Output the (X, Y) coordinate of the center of the cell containing the given text.  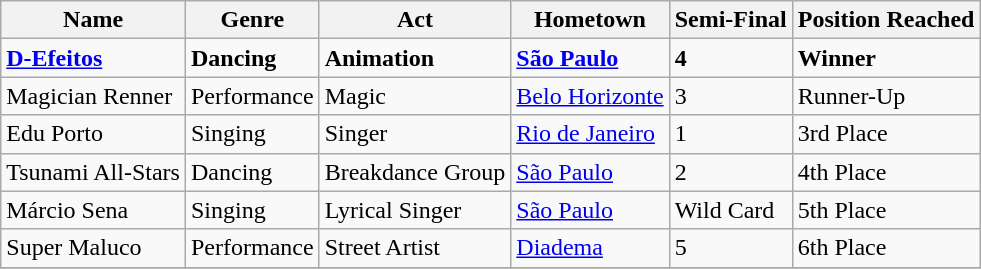
Wild Card (730, 210)
6th Place (886, 248)
5 (730, 248)
Position Reached (886, 20)
2 (730, 172)
D-Efeitos (94, 58)
Márcio Sena (94, 210)
Tsunami All-Stars (94, 172)
Genre (252, 20)
Diadema (590, 248)
Runner-Up (886, 96)
1 (730, 134)
Edu Porto (94, 134)
Rio de Janeiro (590, 134)
Street Artist (415, 248)
Breakdance Group (415, 172)
Winner (886, 58)
Lyrical Singer (415, 210)
3 (730, 96)
Semi-Final (730, 20)
Act (415, 20)
3rd Place (886, 134)
Name (94, 20)
Hometown (590, 20)
Singer (415, 134)
Super Maluco (94, 248)
4th Place (886, 172)
4 (730, 58)
Magic (415, 96)
Belo Horizonte (590, 96)
Magician Renner (94, 96)
Animation (415, 58)
5th Place (886, 210)
